Identify which cell holds the provided text, then report its [x, y] central coordinate. 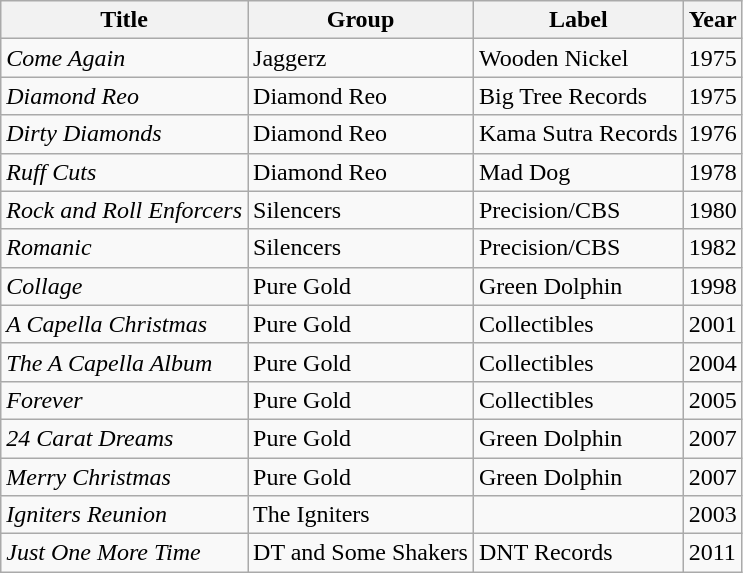
Year [712, 20]
1978 [712, 172]
A Capella Christmas [124, 324]
Label [578, 20]
Just One More Time [124, 553]
2011 [712, 553]
1976 [712, 134]
DT and Some Shakers [361, 553]
Merry Christmas [124, 477]
2005 [712, 400]
2001 [712, 324]
Rock and Roll Enforcers [124, 210]
Title [124, 20]
Wooden Nickel [578, 58]
2004 [712, 362]
Jaggerz [361, 58]
24 Carat Dreams [124, 438]
Dirty Diamonds [124, 134]
DNT Records [578, 553]
Romanic [124, 248]
Igniters Reunion [124, 515]
Kama Sutra Records [578, 134]
The Igniters [361, 515]
Collage [124, 286]
Big Tree Records [578, 96]
Mad Dog [578, 172]
1982 [712, 248]
1998 [712, 286]
2003 [712, 515]
Group [361, 20]
Forever [124, 400]
Ruff Cuts [124, 172]
Come Again [124, 58]
1980 [712, 210]
The A Capella Album [124, 362]
